Provide the (x, y) coordinate of the cell's center where the given text is located.  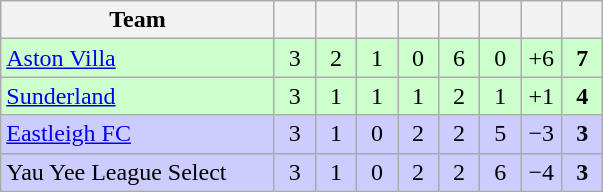
Aston Villa (138, 58)
+6 (542, 58)
−3 (542, 134)
+1 (542, 96)
Eastleigh FC (138, 134)
Team (138, 20)
7 (582, 58)
4 (582, 96)
Yau Yee League Select (138, 172)
−4 (542, 172)
Sunderland (138, 96)
5 (500, 134)
